For the text-containing cell, return its midpoint in [x, y] coordinate format. 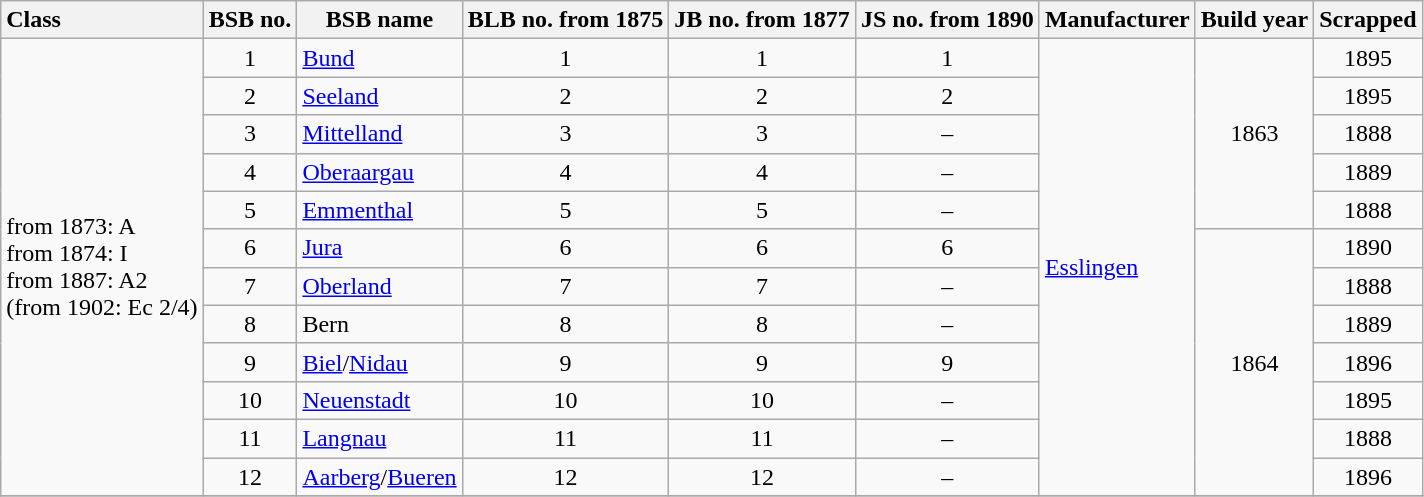
JS no. from 1890 [947, 20]
Esslingen [1117, 268]
Aarberg/Bueren [380, 477]
Emmenthal [380, 210]
Langnau [380, 438]
Oberaargau [380, 172]
1890 [1368, 248]
Jura [380, 248]
Bund [380, 58]
Scrapped [1368, 20]
BSB name [380, 20]
Bern [380, 324]
Biel/Nidau [380, 362]
1863 [1254, 134]
Mittelland [380, 134]
BLB no. from 1875 [566, 20]
JB no. from 1877 [762, 20]
Build year [1254, 20]
BSB no. [250, 20]
from 1873: Afrom 1874: Ifrom 1887: A2(from 1902: Ec 2/4) [102, 268]
Seeland [380, 96]
1864 [1254, 362]
Class [102, 20]
Neuenstadt [380, 400]
Oberland [380, 286]
Manufacturer [1117, 20]
